Identify which cell holds the provided text, then report its [x, y] central coordinate. 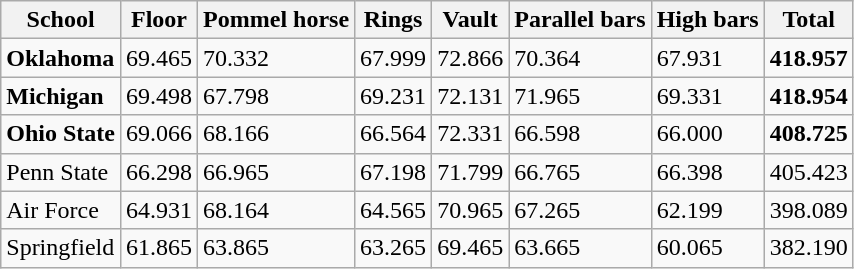
72.131 [470, 96]
66.965 [276, 172]
67.265 [580, 210]
School [61, 20]
Rings [394, 20]
66.398 [708, 172]
Parallel bars [580, 20]
71.965 [580, 96]
68.164 [276, 210]
Oklahoma [61, 58]
69.066 [158, 134]
62.199 [708, 210]
398.089 [808, 210]
418.954 [808, 96]
63.865 [276, 248]
60.065 [708, 248]
70.364 [580, 58]
405.423 [808, 172]
67.931 [708, 58]
67.999 [394, 58]
408.725 [808, 134]
66.298 [158, 172]
Ohio State [61, 134]
382.190 [808, 248]
66.000 [708, 134]
63.665 [580, 248]
High bars [708, 20]
64.931 [158, 210]
67.198 [394, 172]
66.598 [580, 134]
66.564 [394, 134]
63.265 [394, 248]
Pommel horse [276, 20]
Penn State [61, 172]
Total [808, 20]
Vault [470, 20]
67.798 [276, 96]
69.498 [158, 96]
Springfield [61, 248]
64.565 [394, 210]
69.331 [708, 96]
68.166 [276, 134]
72.331 [470, 134]
69.231 [394, 96]
Floor [158, 20]
71.799 [470, 172]
66.765 [580, 172]
70.965 [470, 210]
70.332 [276, 58]
61.865 [158, 248]
Air Force [61, 210]
72.866 [470, 58]
418.957 [808, 58]
Michigan [61, 96]
